Locate the cell with the specified text and output its [X, Y] center coordinate. 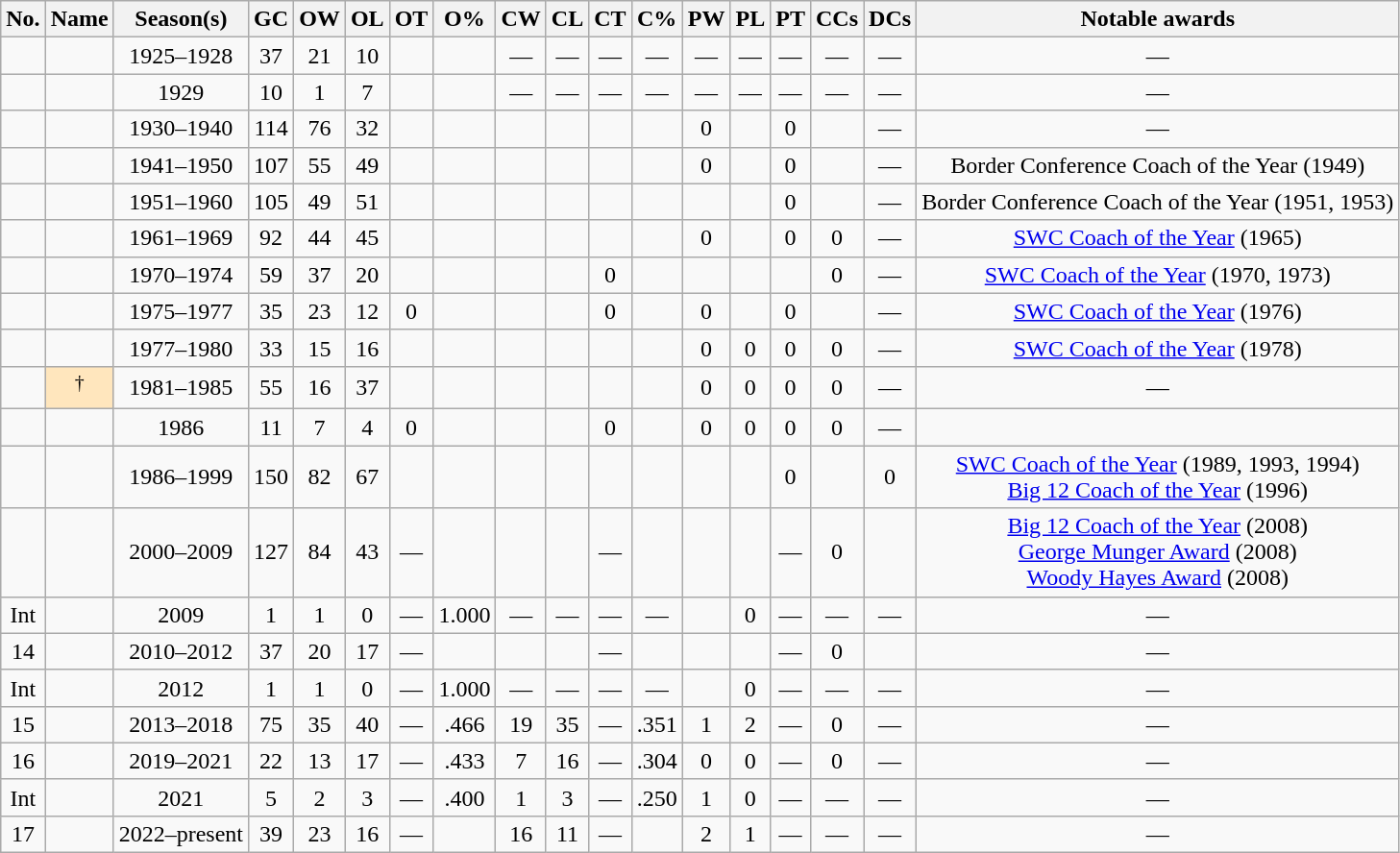
19 [521, 724]
13 [320, 761]
84 [320, 552]
1975–1977 [181, 311]
43 [367, 552]
75 [271, 724]
105 [271, 202]
2009 [181, 615]
OW [320, 19]
51 [367, 202]
SWC Coach of the Year (1965) [1158, 238]
33 [271, 348]
22 [271, 761]
No. [23, 19]
67 [367, 476]
CT [610, 19]
5 [271, 797]
DCs [890, 19]
Big 12 Coach of the Year (2008)George Munger Award (2008)Woody Hayes Award (2008) [1158, 552]
1986 [181, 427]
114 [271, 129]
4 [367, 427]
2010–2012 [181, 651]
Name [79, 19]
127 [271, 552]
44 [320, 238]
1925–1928 [181, 56]
CW [521, 19]
40 [367, 724]
Notable awards [1158, 19]
SWC Coach of the Year (1989, 1993, 1994)Big 12 Coach of the Year (1996) [1158, 476]
CL [567, 19]
107 [271, 165]
76 [320, 129]
1951–1960 [181, 202]
GC [271, 19]
1981–1985 [181, 388]
PW [706, 19]
C% [657, 19]
2022–present [181, 834]
1930–1940 [181, 129]
92 [271, 238]
.351 [657, 724]
2021 [181, 797]
82 [320, 476]
1970–1974 [181, 275]
Season(s) [181, 19]
.250 [657, 797]
1961–1969 [181, 238]
PL [750, 19]
Border Conference Coach of the Year (1949) [1158, 165]
PT [791, 19]
39 [271, 834]
2019–2021 [181, 761]
45 [367, 238]
† [79, 388]
1986–1999 [181, 476]
CCs [836, 19]
150 [271, 476]
2000–2009 [181, 552]
O% [465, 19]
.400 [465, 797]
.304 [657, 761]
.466 [465, 724]
2012 [181, 688]
2013–2018 [181, 724]
1929 [181, 92]
21 [320, 56]
OT [411, 19]
32 [367, 129]
Border Conference Coach of the Year (1951, 1953) [1158, 202]
SWC Coach of the Year (1976) [1158, 311]
1977–1980 [181, 348]
SWC Coach of the Year (1978) [1158, 348]
OL [367, 19]
SWC Coach of the Year (1970, 1973) [1158, 275]
12 [367, 311]
.433 [465, 761]
1941–1950 [181, 165]
59 [271, 275]
14 [23, 651]
